Locate the cell with the specified text and output its [X, Y] center coordinate. 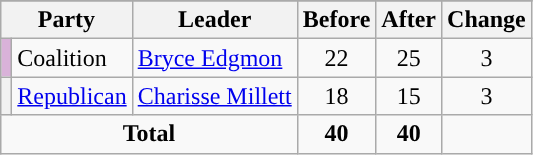
18 [336, 96]
Change [487, 20]
Republican [72, 96]
25 [409, 58]
15 [409, 96]
Leader [214, 20]
Charisse Millett [214, 96]
Bryce Edgmon [214, 58]
Coalition [72, 58]
After [409, 20]
Party [66, 20]
Before [336, 20]
Total [149, 134]
22 [336, 58]
